Capture the cell that displays the provided text and extract its (x, y) central coordinate. 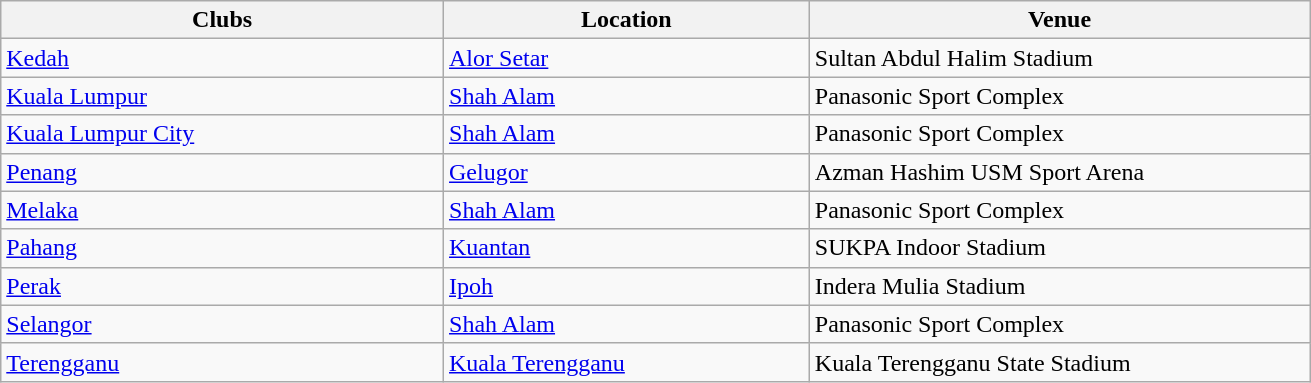
Indera Mulia Stadium (1060, 286)
Ipoh (627, 286)
Clubs (222, 20)
Terengganu (222, 362)
Kuala Lumpur (222, 96)
Melaka (222, 210)
Alor Setar (627, 58)
Kedah (222, 58)
Gelugor (627, 172)
Venue (1060, 20)
Azman Hashim USM Sport Arena (1060, 172)
Kuala Lumpur City (222, 134)
Selangor (222, 324)
Perak (222, 286)
Penang (222, 172)
Kuala Terengganu State Stadium (1060, 362)
Location (627, 20)
Kuala Terengganu (627, 362)
Sultan Abdul Halim Stadium (1060, 58)
Kuantan (627, 248)
SUKPA Indoor Stadium (1060, 248)
Pahang (222, 248)
